Find where the given text appears and provide that cell's center as (X, Y) coordinate. 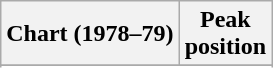
Chart (1978–79) (90, 34)
Peakposition (225, 34)
